Identify which cell holds the provided text, then report its (x, y) central coordinate. 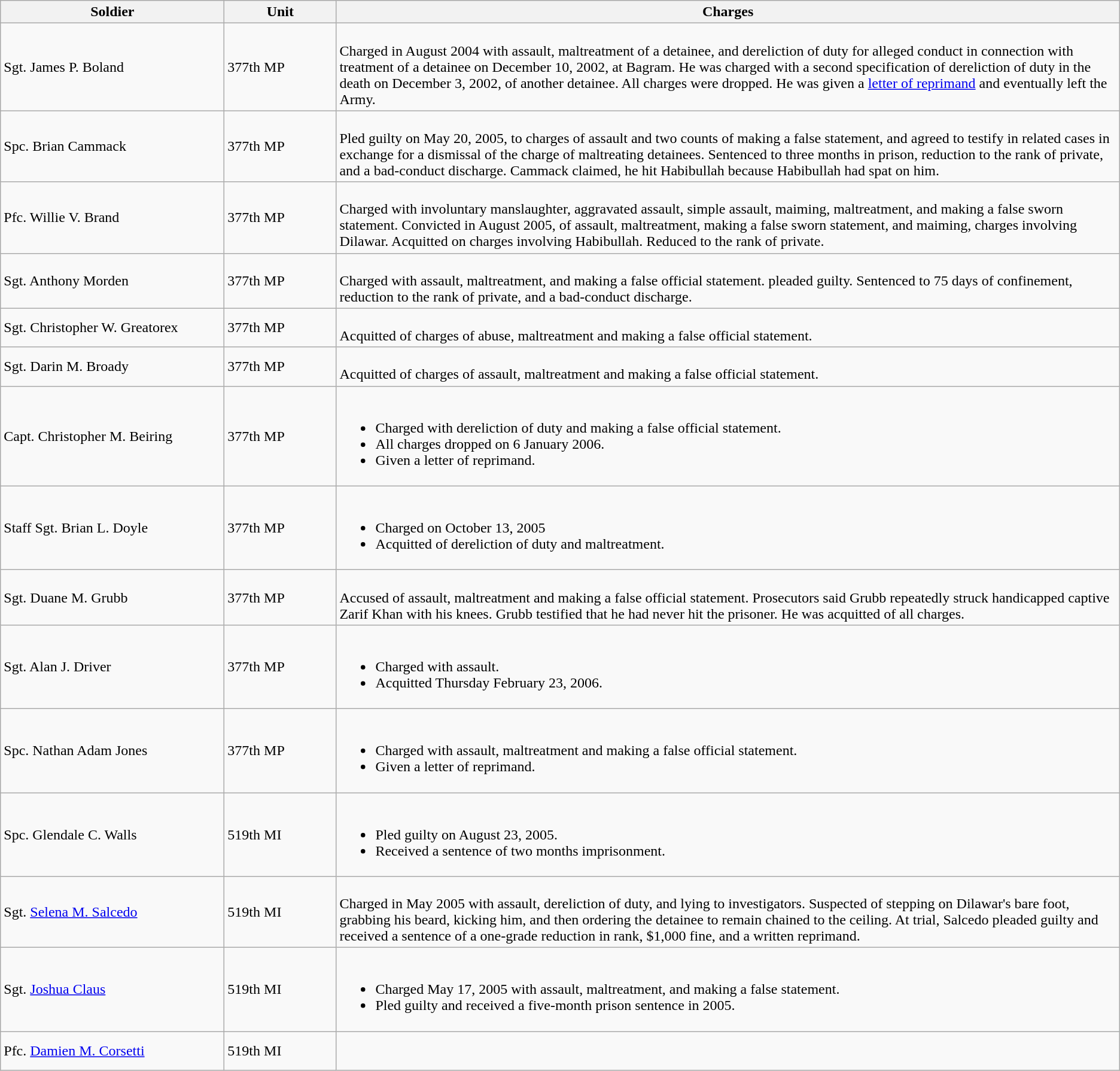
Sgt. Anthony Morden (112, 281)
Acquitted of charges of assault, maltreatment and making a false official statement. (728, 366)
Sgt. Christopher W. Greatorex (112, 328)
Charged with dereliction of duty and making a false official statement.All charges dropped on 6 January 2006.Given a letter of reprimand. (728, 436)
Spc. Nathan Adam Jones (112, 750)
Unit (280, 12)
Charged May 17, 2005 with assault, maltreatment, and making a false statement.Pled guilty and received a five-month prison sentence in 2005. (728, 990)
Charged with assault, maltreatment and making a false official statement.Given a letter of reprimand. (728, 750)
Acquitted of charges of abuse, maltreatment and making a false official statement. (728, 328)
Sgt. Darin M. Broady (112, 366)
Charged on October 13, 2005Acquitted of dereliction of duty and maltreatment. (728, 528)
Capt. Christopher M. Beiring (112, 436)
Pfc. Willie V. Brand (112, 218)
Spc. Brian Cammack (112, 146)
Sgt. James P. Boland (112, 67)
Sgt. Alan J. Driver (112, 667)
Charged with assault.Acquitted Thursday February 23, 2006. (728, 667)
Sgt. Joshua Claus (112, 990)
Spc. Glendale C. Walls (112, 834)
Pfc. Damien M. Corsetti (112, 1051)
Soldier (112, 12)
Charges (728, 12)
Sgt. Selena M. Salcedo (112, 912)
Sgt. Duane M. Grubb (112, 597)
Staff Sgt. Brian L. Doyle (112, 528)
Pled guilty on August 23, 2005.Received a sentence of two months imprisonment. (728, 834)
